From the cell containing the given text, extract its center point as (x, y) coordinate. 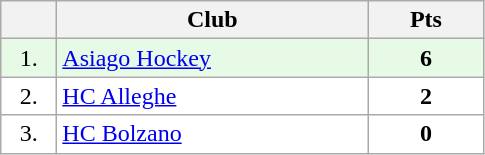
HC Bolzano (212, 134)
1. (29, 58)
HC Alleghe (212, 96)
Pts (426, 20)
Asiago Hockey (212, 58)
0 (426, 134)
6 (426, 58)
2 (426, 96)
2. (29, 96)
3. (29, 134)
Club (212, 20)
